Extract the [x, y] coordinate from the center of the cell holding the provided text.  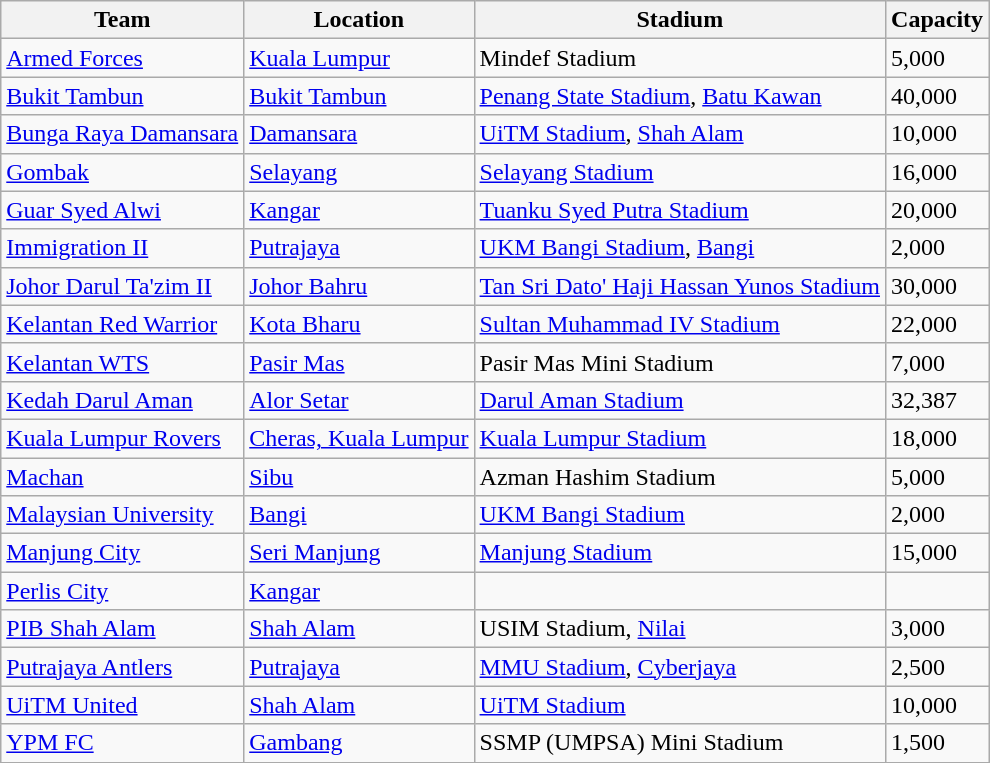
Gambang [359, 743]
Bangi [359, 515]
Tuanku Syed Putra Stadium [680, 210]
Capacity [938, 20]
Kedah Darul Aman [122, 400]
Stadium [680, 20]
SSMP (UMPSA) Mini Stadium [680, 743]
Gombak [122, 172]
2,500 [938, 667]
UKM Bangi Stadium, Bangi [680, 248]
3,000 [938, 629]
Darul Aman Stadium [680, 400]
Bunga Raya Damansara [122, 134]
Johor Darul Ta'zim II [122, 286]
Malaysian University [122, 515]
PIB Shah Alam [122, 629]
Putrajaya Antlers [122, 667]
Johor Bahru [359, 286]
18,000 [938, 438]
30,000 [938, 286]
Guar Syed Alwi [122, 210]
Kelantan WTS [122, 362]
32,387 [938, 400]
Perlis City [122, 591]
Seri Manjung [359, 553]
UiTM United [122, 705]
Selayang Stadium [680, 172]
Damansara [359, 134]
Kuala Lumpur Stadium [680, 438]
1,500 [938, 743]
15,000 [938, 553]
Alor Setar [359, 400]
7,000 [938, 362]
Selayang [359, 172]
Manjung City [122, 553]
UiTM Stadium, Shah Alam [680, 134]
Cheras, Kuala Lumpur [359, 438]
Location [359, 20]
YPM FC [122, 743]
Kuala Lumpur Rovers [122, 438]
Kelantan Red Warrior [122, 324]
Azman Hashim Stadium [680, 477]
Penang State Stadium, Batu Kawan [680, 96]
Kuala Lumpur [359, 58]
Pasir Mas [359, 362]
22,000 [938, 324]
Sultan Muhammad IV Stadium [680, 324]
Mindef Stadium [680, 58]
UKM Bangi Stadium [680, 515]
Sibu [359, 477]
Tan Sri Dato' Haji Hassan Yunos Stadium [680, 286]
Armed Forces [122, 58]
MMU Stadium, Cyberjaya [680, 667]
Pasir Mas Mini Stadium [680, 362]
Kota Bharu [359, 324]
USIM Stadium, Nilai [680, 629]
UiTM Stadium [680, 705]
20,000 [938, 210]
Team [122, 20]
40,000 [938, 96]
Machan [122, 477]
16,000 [938, 172]
Immigration II [122, 248]
Manjung Stadium [680, 553]
